Extract the (X, Y) coordinate from the center of the cell holding the provided text.  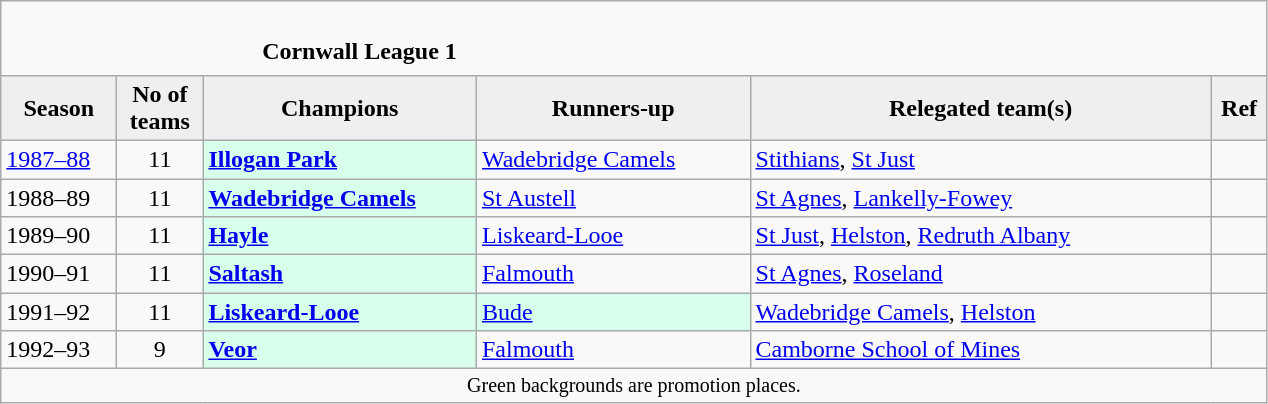
1992–93 (59, 350)
9 (160, 350)
1990–91 (59, 274)
Ref (1239, 108)
1991–92 (59, 312)
Wadebridge Camels, Helston (980, 312)
Bude (613, 312)
Champions (340, 108)
Veor (340, 350)
Runners-up (613, 108)
No of teams (160, 108)
St Agnes, Roseland (980, 274)
St Agnes, Lankelly-Fowey (980, 197)
Green backgrounds are promotion places. (634, 386)
St Austell (613, 197)
1989–90 (59, 236)
St Just, Helston, Redruth Albany (980, 236)
Illogan Park (340, 159)
Season (59, 108)
Relegated team(s) (980, 108)
Stithians, St Just (980, 159)
Saltash (340, 274)
1987–88 (59, 159)
Hayle (340, 236)
1988–89 (59, 197)
Camborne School of Mines (980, 350)
